Provide the [x, y] coordinate of the cell's center where the given text is located.  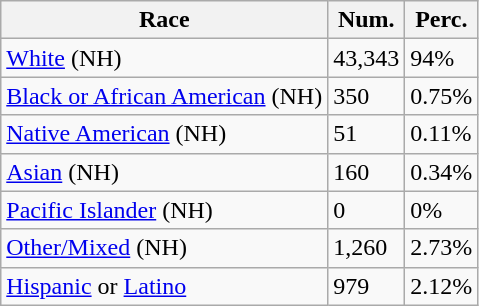
0.11% [442, 134]
0.75% [442, 96]
Hispanic or Latino [164, 286]
2.12% [442, 286]
160 [366, 172]
2.73% [442, 248]
0% [442, 210]
Asian (NH) [164, 172]
White (NH) [164, 58]
1,260 [366, 248]
0.34% [442, 172]
Num. [366, 20]
Black or African American (NH) [164, 96]
94% [442, 58]
350 [366, 96]
51 [366, 134]
Pacific Islander (NH) [164, 210]
Race [164, 20]
Native American (NH) [164, 134]
Perc. [442, 20]
979 [366, 286]
0 [366, 210]
43,343 [366, 58]
Other/Mixed (NH) [164, 248]
